Locate the cell with the specified text and output its [X, Y] center coordinate. 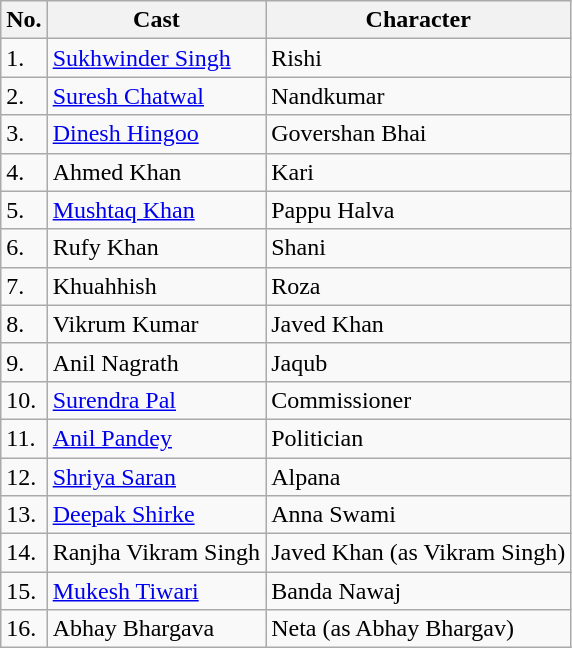
No. [24, 20]
4. [24, 172]
Pappu Halva [418, 210]
Anna Swami [418, 515]
13. [24, 515]
Anil Nagrath [156, 362]
Sukhwinder Singh [156, 58]
1. [24, 58]
Khuahhish [156, 286]
Commissioner [418, 400]
15. [24, 591]
Abhay Bhargava [156, 629]
Govershan Bhai [418, 134]
7. [24, 286]
Surendra Pal [156, 400]
Mushtaq Khan [156, 210]
Nandkumar [418, 96]
Vikrum Kumar [156, 324]
10. [24, 400]
Deepak Shirke [156, 515]
6. [24, 248]
Character [418, 20]
Mukesh Tiwari [156, 591]
Javed Khan [418, 324]
Roza [418, 286]
Ranjha Vikram Singh [156, 553]
3. [24, 134]
11. [24, 438]
5. [24, 210]
Jaqub [418, 362]
Shriya Saran [156, 477]
Anil Pandey [156, 438]
8. [24, 324]
9. [24, 362]
2. [24, 96]
Banda Nawaj [418, 591]
14. [24, 553]
Javed Khan (as Vikram Singh) [418, 553]
Politician [418, 438]
Ahmed Khan [156, 172]
Cast [156, 20]
16. [24, 629]
Rishi [418, 58]
Shani [418, 248]
12. [24, 477]
Neta (as Abhay Bhargav) [418, 629]
Rufy Khan [156, 248]
Dinesh Hingoo [156, 134]
Suresh Chatwal [156, 96]
Kari [418, 172]
Alpana [418, 477]
